Find where the given text appears and provide that cell's center as [x, y] coordinate. 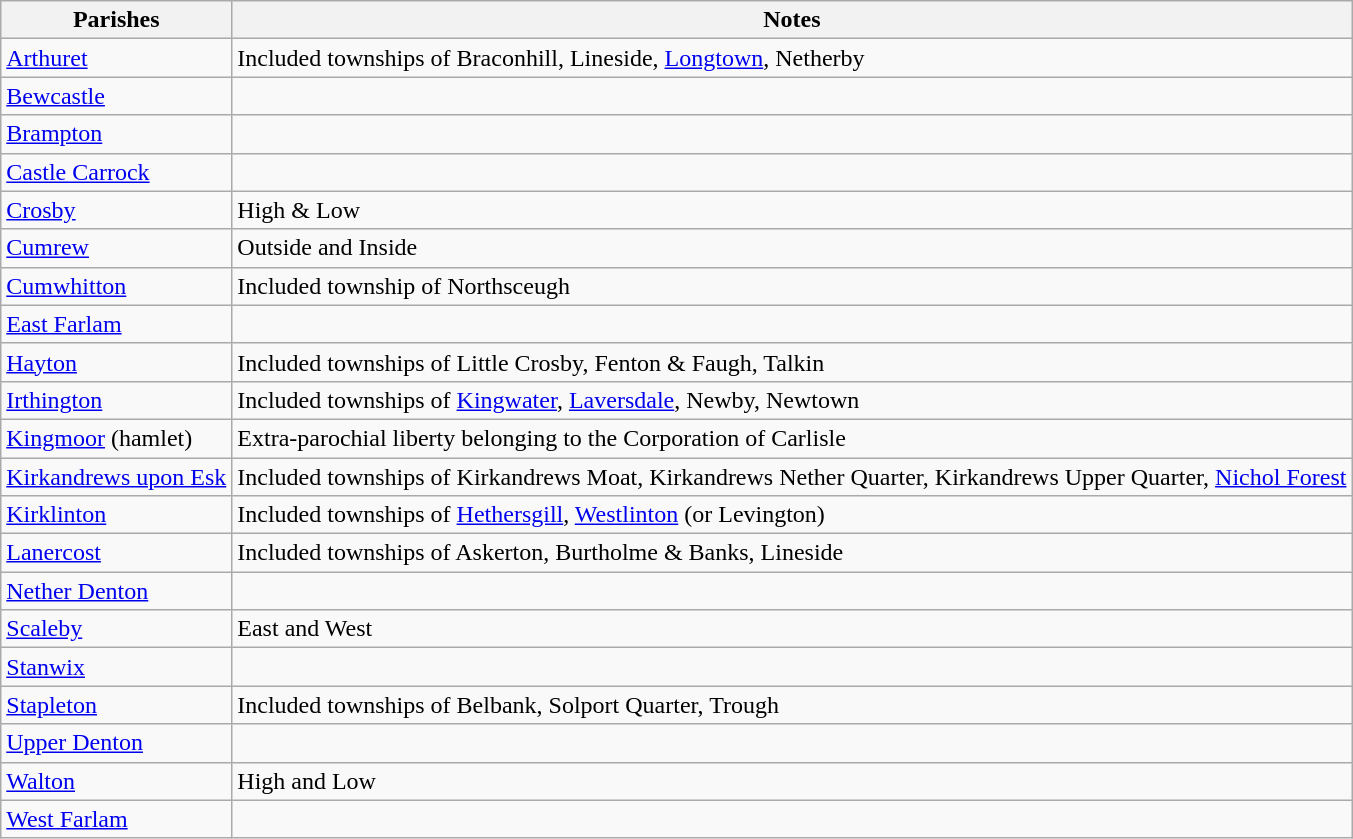
Irthington [116, 400]
Included townships of Braconhill, Lineside, Longtown, Netherby [792, 58]
Kingmoor (hamlet) [116, 438]
Cumwhitton [116, 286]
Stapleton [116, 705]
Cumrew [116, 248]
Included townships of Kingwater, Laversdale, Newby, Newtown [792, 400]
Hayton [116, 362]
East and West [792, 629]
Lanercost [116, 553]
Kirkandrews upon Esk [116, 477]
Included townships of Hethersgill, Westlinton (or Levington) [792, 515]
Walton [116, 781]
Kirklinton [116, 515]
Scaleby [116, 629]
Stanwix [116, 667]
High & Low [792, 210]
Outside and Inside [792, 248]
Extra-parochial liberty belonging to the Corporation of Carlisle [792, 438]
Included township of Northsceugh [792, 286]
Parishes [116, 20]
Bewcastle [116, 96]
Upper Denton [116, 743]
East Farlam [116, 324]
Included townships of Kirkandrews Moat, Kirkandrews Nether Quarter, Kirkandrews Upper Quarter, Nichol Forest [792, 477]
Nether Denton [116, 591]
Castle Carrock [116, 172]
High and Low [792, 781]
Crosby [116, 210]
Included townships of Askerton, Burtholme & Banks, Lineside [792, 553]
Included townships of Belbank, Solport Quarter, Trough [792, 705]
Notes [792, 20]
Included townships of Little Crosby, Fenton & Faugh, Talkin [792, 362]
West Farlam [116, 819]
Brampton [116, 134]
Arthuret [116, 58]
